Detect which cell encompasses the target text, then output its (x, y) center coordinate. 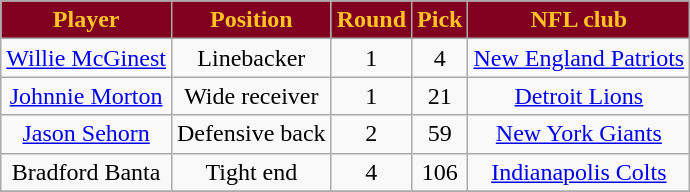
New York Giants (579, 134)
Wide receiver (251, 96)
2 (371, 134)
106 (440, 172)
59 (440, 134)
Tight end (251, 172)
Willie McGinest (86, 58)
Pick (440, 20)
New England Patriots (579, 58)
Position (251, 20)
NFL club (579, 20)
Round (371, 20)
Defensive back (251, 134)
Linebacker (251, 58)
Johnnie Morton (86, 96)
Jason Sehorn (86, 134)
21 (440, 96)
Indianapolis Colts (579, 172)
Detroit Lions (579, 96)
Bradford Banta (86, 172)
Player (86, 20)
